Detect which cell encompasses the target text, then output its (x, y) center coordinate. 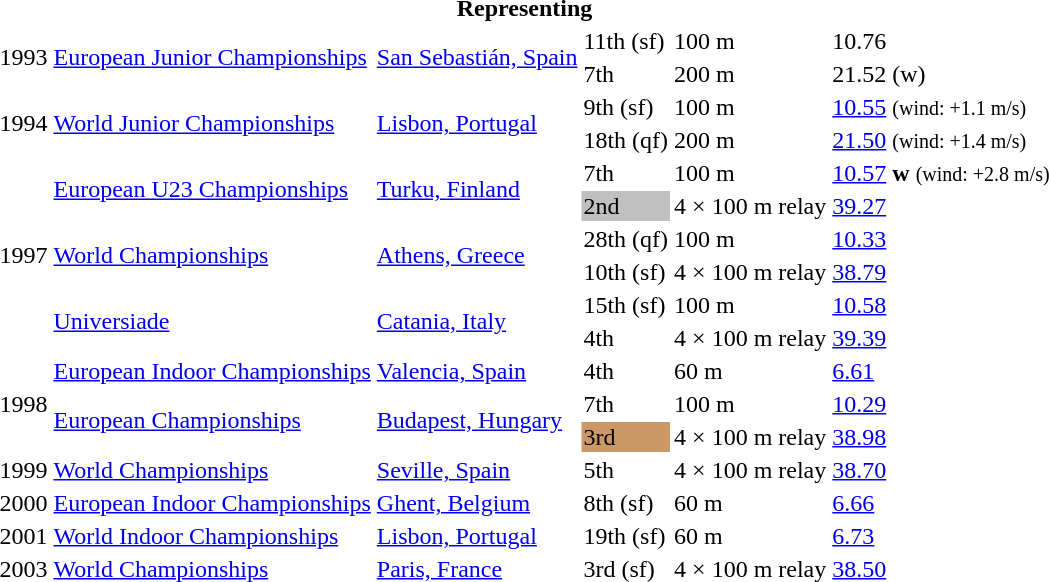
9th (sf) (626, 107)
Catania, Italy (477, 322)
Ghent, Belgium (477, 503)
8th (sf) (626, 503)
2nd (626, 206)
San Sebastián, Spain (477, 58)
10th (sf) (626, 272)
Valencia, Spain (477, 371)
World Junior Championships (212, 124)
18th (qf) (626, 140)
Athens, Greece (477, 256)
World Indoor Championships (212, 536)
28th (qf) (626, 239)
11th (sf) (626, 41)
3rd (626, 437)
19th (sf) (626, 536)
Turku, Finland (477, 190)
European Junior Championships (212, 58)
Budapest, Hungary (477, 420)
Universiade (212, 322)
5th (626, 470)
European U23 Championships (212, 190)
Seville, Spain (477, 470)
European Championships (212, 420)
15th (sf) (626, 305)
